Find where the given text appears and provide that cell's center as (x, y) coordinate. 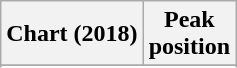
Peakposition (189, 34)
Chart (2018) (72, 34)
